Determine the [X, Y] coordinate at the center of the cell enclosing the given text.  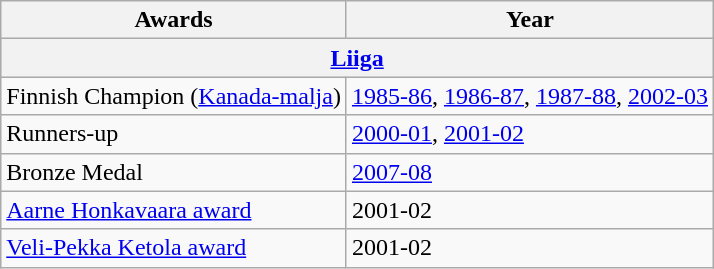
2000-01, 2001-02 [530, 134]
2007-08 [530, 172]
Awards [174, 20]
Aarne Honkavaara award [174, 210]
Finnish Champion (Kanada-malja) [174, 96]
Liiga [358, 58]
Year [530, 20]
Runners-up [174, 134]
1985-86, 1986-87, 1987-88, 2002-03 [530, 96]
Bronze Medal [174, 172]
Veli-Pekka Ketola award [174, 248]
